Determine the [X, Y] coordinate at the center of the cell enclosing the given text.  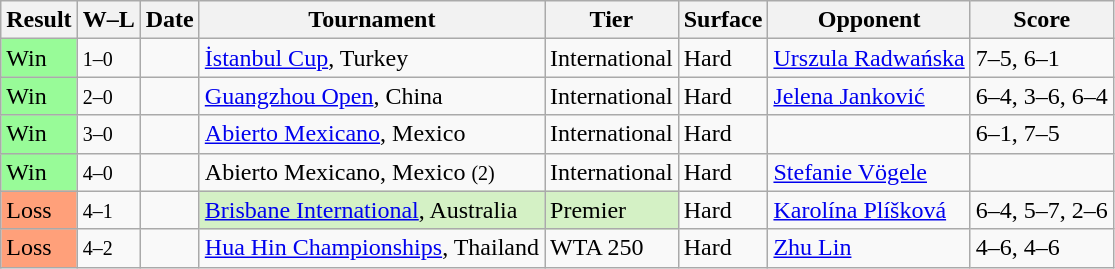
Abierto Mexicano, Mexico [372, 134]
Tier [612, 20]
4–2 [108, 248]
7–5, 6–1 [1042, 58]
6–4, 5–7, 2–6 [1042, 210]
Premier [612, 210]
WTA 250 [612, 248]
İstanbul Cup, Turkey [372, 58]
Opponent [869, 20]
Brisbane International, Australia [372, 210]
Stefanie Vögele [869, 172]
Date [170, 20]
Jelena Janković [869, 96]
Guangzhou Open, China [372, 96]
Result [39, 20]
4–6, 4–6 [1042, 248]
6–4, 3–6, 6–4 [1042, 96]
4–0 [108, 172]
2–0 [108, 96]
Urszula Radwańska [869, 58]
Surface [723, 20]
1–0 [108, 58]
3–0 [108, 134]
6–1, 7–5 [1042, 134]
Tournament [372, 20]
Hua Hin Championships, Thailand [372, 248]
W–L [108, 20]
4–1 [108, 210]
Abierto Mexicano, Mexico (2) [372, 172]
Karolína Plíšková [869, 210]
Score [1042, 20]
Zhu Lin [869, 248]
